Detect which cell encompasses the target text, then output its (x, y) center coordinate. 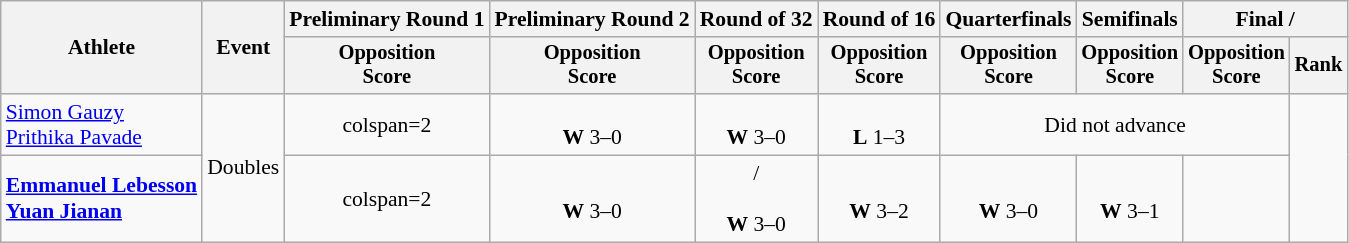
L 1–3 (880, 124)
Quarterfinals (1008, 19)
/W 3–0 (756, 200)
Round of 16 (880, 19)
Athlete (102, 48)
W 3–1 (1130, 200)
Final / (1265, 19)
Simon GauzyPrithika Pavade (102, 124)
Round of 32 (756, 19)
Event (243, 48)
Emmanuel LebessonYuan Jianan (102, 200)
Preliminary Round 1 (386, 19)
Preliminary Round 2 (592, 19)
Doubles (243, 168)
Did not advance (1114, 124)
Rank (1319, 66)
Semifinals (1130, 19)
W 3–2 (880, 200)
